Extract the (X, Y) coordinate from the center of the cell holding the provided text.  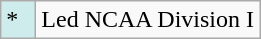
* (18, 20)
Led NCAA Division I (148, 20)
